Locate the cell with the specified text and output its (x, y) center coordinate. 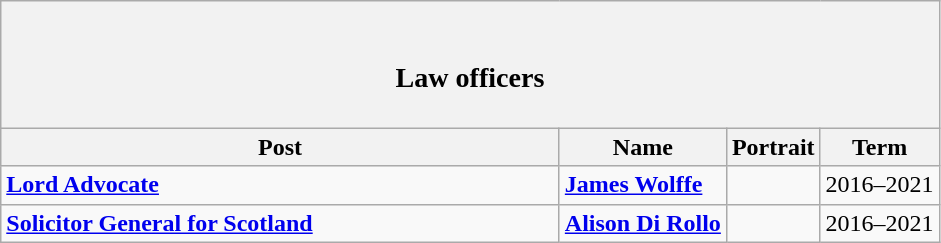
Portrait (773, 147)
Post (280, 147)
Lord Advocate (280, 185)
Law officers (470, 64)
Solicitor General for Scotland (280, 223)
James Wolffe (642, 185)
Term (880, 147)
Alison Di Rollo (642, 223)
Name (642, 147)
